From the cell containing the given text, extract its center point as [x, y] coordinate. 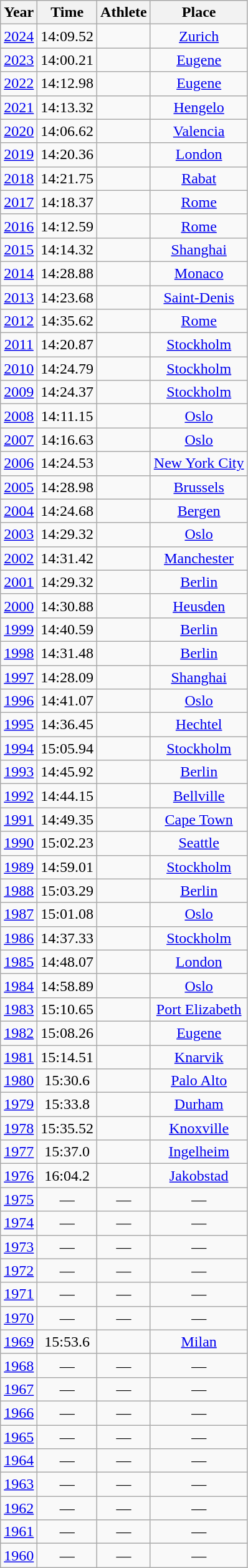
Knarvik [199, 1057]
Heusden [199, 606]
2020 [19, 131]
1975 [19, 1199]
14:28.88 [67, 273]
Ingelheim [199, 1152]
1990 [19, 843]
14:21.75 [67, 178]
2007 [19, 440]
Seattle [199, 843]
1976 [19, 1176]
15:03.29 [67, 891]
15:02.23 [67, 843]
2010 [19, 369]
1993 [19, 772]
14:28.09 [67, 677]
1988 [19, 891]
14:23.68 [67, 298]
1968 [19, 1365]
14:24.53 [67, 463]
2006 [19, 463]
14:14.32 [67, 249]
1980 [19, 1081]
Athlete [124, 12]
1964 [19, 1461]
1961 [19, 1532]
Brussels [199, 487]
14:35.62 [67, 321]
2003 [19, 535]
Bergen [199, 511]
1967 [19, 1389]
Place [199, 12]
15:30.6 [67, 1081]
New York City [199, 463]
Saint-Denis [199, 298]
1995 [19, 725]
2013 [19, 298]
2008 [19, 416]
1978 [19, 1128]
2009 [19, 392]
2021 [19, 107]
Jakobstad [199, 1176]
14:58.89 [67, 985]
Cape Town [199, 820]
1998 [19, 653]
14:20.36 [67, 155]
2011 [19, 345]
14:28.98 [67, 487]
15:08.26 [67, 1033]
2014 [19, 273]
1996 [19, 701]
1960 [19, 1556]
15:33.8 [67, 1105]
14:45.92 [67, 772]
1973 [19, 1247]
Hechtel [199, 725]
1963 [19, 1484]
14:13.32 [67, 107]
2023 [19, 60]
1982 [19, 1033]
2017 [19, 202]
15:53.6 [67, 1342]
1969 [19, 1342]
Monaco [199, 273]
14:12.98 [67, 84]
2004 [19, 511]
1970 [19, 1318]
Palo Alto [199, 1081]
1989 [19, 867]
1979 [19, 1105]
2019 [19, 155]
1962 [19, 1508]
Year [19, 12]
1986 [19, 938]
1974 [19, 1223]
14:37.33 [67, 938]
14:31.48 [67, 653]
2018 [19, 178]
Knoxville [199, 1128]
14:59.01 [67, 867]
14:31.42 [67, 558]
Zurich [199, 36]
Bellville [199, 796]
Durham [199, 1105]
2012 [19, 321]
14:11.15 [67, 416]
2024 [19, 36]
1987 [19, 914]
1981 [19, 1057]
14:24.37 [67, 392]
Rabat [199, 178]
Port Elizabeth [199, 1009]
14:41.07 [67, 701]
Hengelo [199, 107]
15:37.0 [67, 1152]
1999 [19, 629]
1983 [19, 1009]
14:44.15 [67, 796]
14:09.52 [67, 36]
14:16.63 [67, 440]
2002 [19, 558]
14:18.37 [67, 202]
15:35.52 [67, 1128]
2001 [19, 582]
14:30.88 [67, 606]
14:49.35 [67, 820]
1991 [19, 820]
14:48.07 [67, 962]
1971 [19, 1294]
2022 [19, 84]
1984 [19, 985]
14:06.62 [67, 131]
2016 [19, 226]
14:00.21 [67, 60]
14:24.68 [67, 511]
15:01.08 [67, 914]
15:10.65 [67, 1009]
15:05.94 [67, 748]
1994 [19, 748]
Valencia [199, 131]
1972 [19, 1270]
2000 [19, 606]
14:24.79 [67, 369]
14:12.59 [67, 226]
1992 [19, 796]
Time [67, 12]
14:36.45 [67, 725]
Manchester [199, 558]
1977 [19, 1152]
1965 [19, 1436]
15:14.51 [67, 1057]
16:04.2 [67, 1176]
14:40.59 [67, 629]
1997 [19, 677]
Milan [199, 1342]
2005 [19, 487]
14:20.87 [67, 345]
1985 [19, 962]
1966 [19, 1413]
2015 [19, 249]
